Locate the cell with the specified text and output its [X, Y] center coordinate. 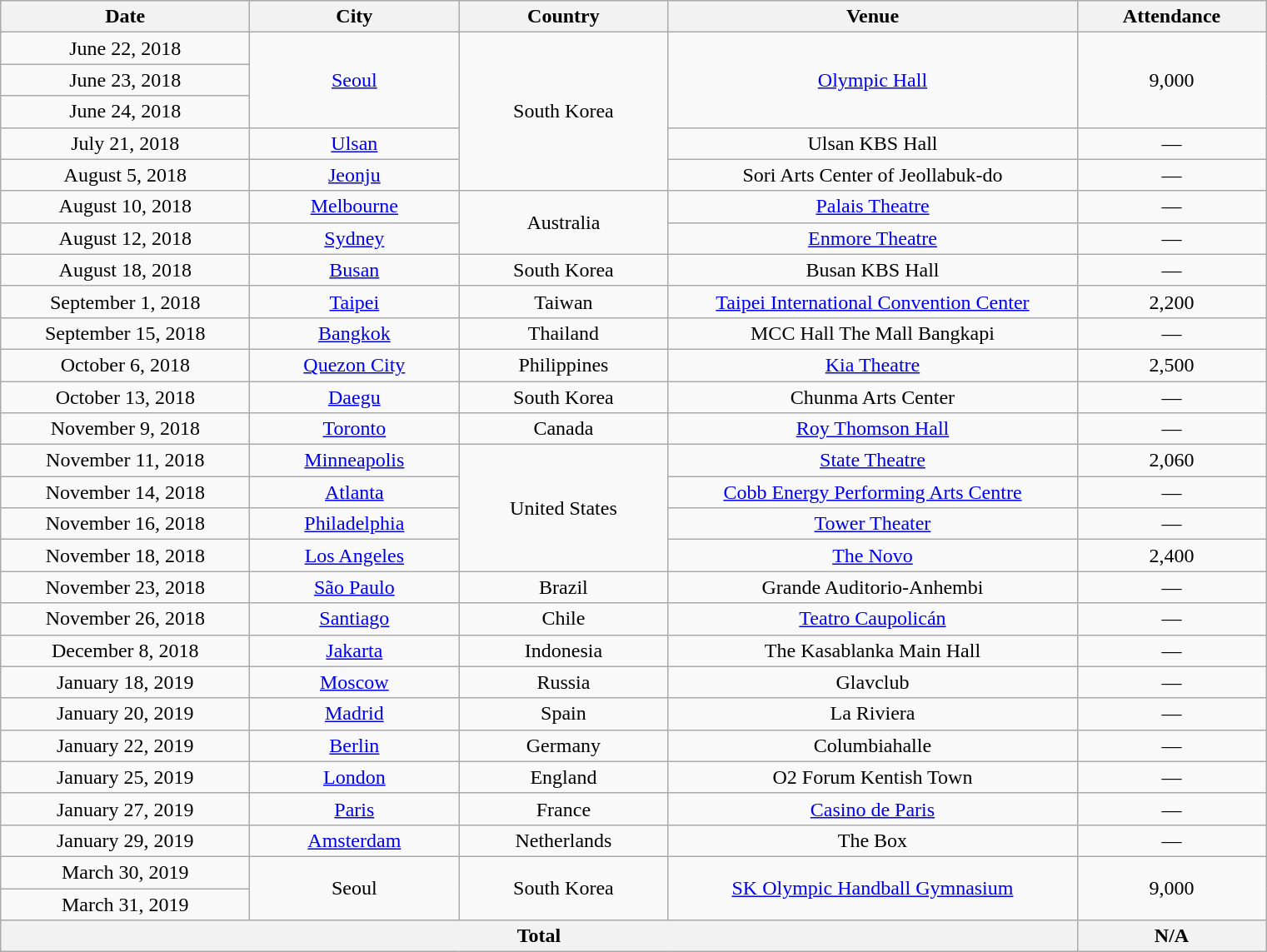
Berlin [355, 745]
O2 Forum Kentish Town [873, 777]
March 31, 2019 [125, 904]
Ulsan [355, 143]
Taipei International Convention Center [873, 302]
Total [539, 936]
Glavclub [873, 682]
The Box [873, 840]
Atlanta [355, 492]
June 23, 2018 [125, 80]
Moscow [355, 682]
August 18, 2018 [125, 270]
N/A [1171, 936]
Country [563, 17]
Jakarta [355, 650]
January 18, 2019 [125, 682]
Spain [563, 714]
Australia [563, 222]
January 29, 2019 [125, 840]
Madrid [355, 714]
São Paulo [355, 587]
Cobb Energy Performing Arts Centre [873, 492]
London [355, 777]
SK Olympic Handball Gymnasium [873, 888]
September 1, 2018 [125, 302]
Venue [873, 17]
MCC Hall The Mall Bangkapi [873, 333]
Canada [563, 429]
2,200 [1171, 302]
Grande Auditorio-Anhembi [873, 587]
France [563, 809]
August 12, 2018 [125, 238]
La Riviera [873, 714]
November 16, 2018 [125, 524]
Philadelphia [355, 524]
September 15, 2018 [125, 333]
Paris [355, 809]
The Novo [873, 556]
Daegu [355, 397]
August 10, 2018 [125, 207]
Casino de Paris [873, 809]
2,400 [1171, 556]
Indonesia [563, 650]
Date [125, 17]
Jeonju [355, 175]
January 22, 2019 [125, 745]
January 20, 2019 [125, 714]
Melbourne [355, 207]
Quezon City [355, 365]
Netherlands [563, 840]
Santiago [355, 619]
January 25, 2019 [125, 777]
Chile [563, 619]
November 26, 2018 [125, 619]
November 18, 2018 [125, 556]
Teatro Caupolicán [873, 619]
Russia [563, 682]
Los Angeles [355, 556]
June 22, 2018 [125, 48]
December 8, 2018 [125, 650]
November 14, 2018 [125, 492]
Enmore Theatre [873, 238]
November 23, 2018 [125, 587]
July 21, 2018 [125, 143]
October 13, 2018 [125, 397]
June 24, 2018 [125, 112]
Taipei [355, 302]
October 6, 2018 [125, 365]
Sydney [355, 238]
August 5, 2018 [125, 175]
Busan KBS Hall [873, 270]
State Theatre [873, 461]
Kia Theatre [873, 365]
Palais Theatre [873, 207]
Ulsan KBS Hall [873, 143]
Tower Theater [873, 524]
Roy Thomson Hall [873, 429]
January 27, 2019 [125, 809]
Minneapolis [355, 461]
Sori Arts Center of Jeollabuk-do [873, 175]
Columbiahalle [873, 745]
Germany [563, 745]
Toronto [355, 429]
November 9, 2018 [125, 429]
Bangkok [355, 333]
England [563, 777]
March 30, 2019 [125, 872]
Attendance [1171, 17]
United States [563, 508]
Thailand [563, 333]
Amsterdam [355, 840]
Philippines [563, 365]
Chunma Arts Center [873, 397]
November 11, 2018 [125, 461]
2,500 [1171, 365]
Olympic Hall [873, 80]
City [355, 17]
Taiwan [563, 302]
The Kasablanka Main Hall [873, 650]
Brazil [563, 587]
Busan [355, 270]
2,060 [1171, 461]
